Scan for the cell matching the given text and deliver its [X, Y] coordinate at center. 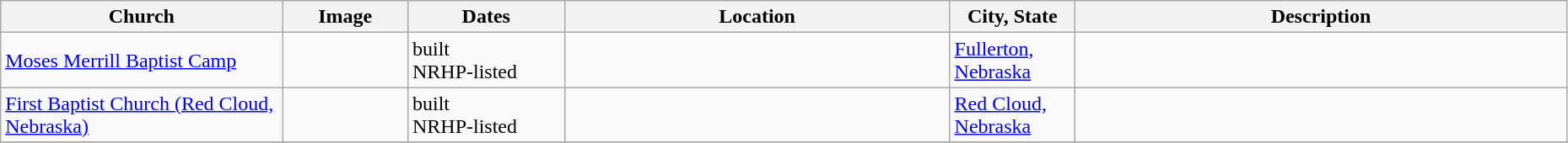
Church [142, 17]
Red Cloud, Nebraska [1012, 114]
Description [1321, 17]
Dates [486, 17]
First Baptist Church (Red Cloud, Nebraska) [142, 114]
Location [757, 17]
Moses Merrill Baptist Camp [142, 61]
Fullerton, Nebraska [1012, 61]
City, State [1012, 17]
Image [346, 17]
